Locate the cell with the specified text and output its (X, Y) center coordinate. 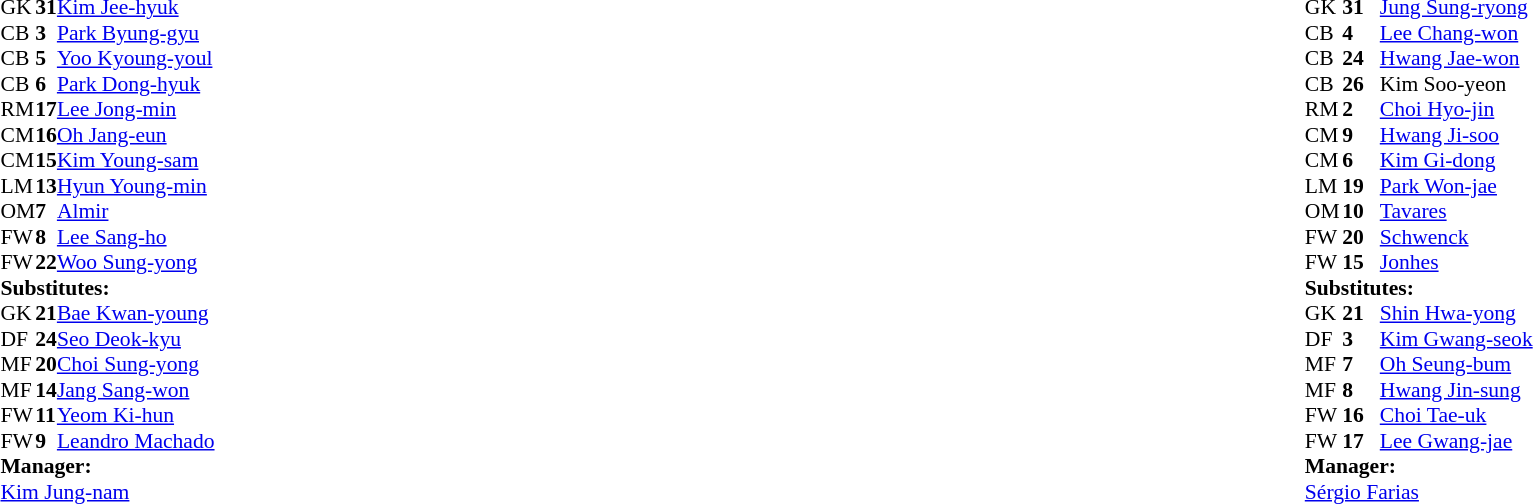
13 (46, 186)
Bae Kwan-young (136, 313)
Jonhes (1456, 263)
Woo Sung-yong (136, 263)
Kim Gi-dong (1456, 161)
14 (46, 390)
Hwang Ji-soo (1456, 135)
Jang Sang-won (136, 390)
Lee Jong-min (136, 109)
19 (1361, 186)
Tavares (1456, 211)
Lee Sang-ho (136, 237)
22 (46, 263)
Lee Chang-won (1456, 33)
Oh Jang-eun (136, 135)
Choi Hyo-jin (1456, 109)
Shin Hwa-yong (1456, 313)
Kim Young-sam (136, 161)
Choi Tae-uk (1456, 415)
Hwang Jin-sung (1456, 390)
11 (46, 415)
Choi Sung-yong (136, 365)
10 (1361, 211)
4 (1361, 33)
Yeom Ki-hun (136, 415)
Park Dong-hyuk (136, 84)
Schwenck (1456, 237)
Seo Deok-kyu (136, 339)
Leandro Machado (136, 441)
2 (1361, 109)
Kim Gwang-seok (1456, 339)
Park Byung-gyu (136, 33)
Hwang Jae-won (1456, 59)
Almir (136, 211)
Hyun Young-min (136, 186)
Park Won-jae (1456, 186)
Lee Gwang-jae (1456, 441)
Yoo Kyoung-youl (136, 59)
Kim Soo-yeon (1456, 84)
26 (1361, 84)
Oh Seung-bum (1456, 365)
5 (46, 59)
